From the cell containing the given text, extract its center point as (x, y) coordinate. 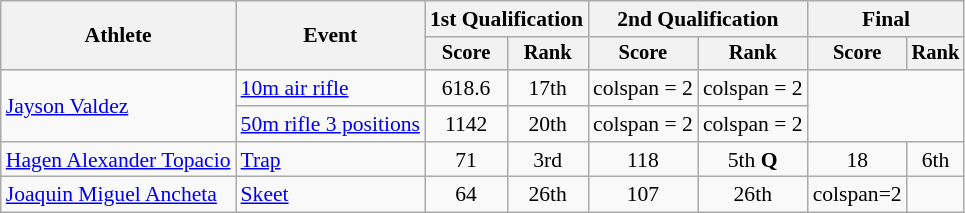
Event (330, 36)
18 (858, 160)
6th (936, 160)
107 (643, 195)
Jayson Valdez (118, 106)
Athlete (118, 36)
118 (643, 160)
Final (886, 19)
71 (466, 160)
1142 (466, 124)
618.6 (466, 88)
20th (548, 124)
Skeet (330, 195)
50m rifle 3 positions (330, 124)
Joaquin Miguel Ancheta (118, 195)
Hagen Alexander Topacio (118, 160)
10m air rifle (330, 88)
17th (548, 88)
2nd Qualification (698, 19)
colspan=2 (858, 195)
5th Q (753, 160)
3rd (548, 160)
1st Qualification (506, 19)
Trap (330, 160)
64 (466, 195)
